Extract the [X, Y] coordinate from the center of the cell holding the provided text.  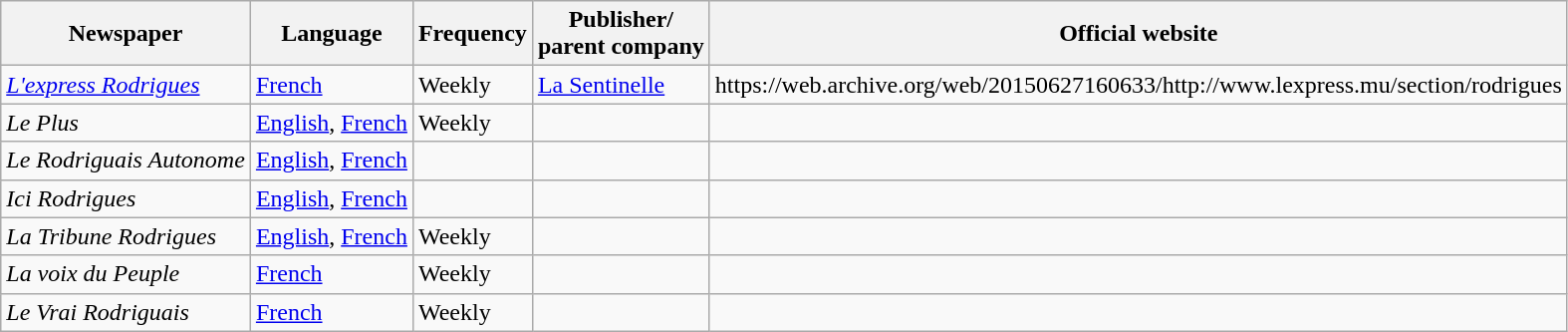
https://web.archive.org/web/20150627160633/http://www.lexpress.mu/section/rodrigues [1138, 85]
Official website [1138, 34]
Le Plus [126, 123]
Language [331, 34]
Publisher/parent company [621, 34]
Ici Rodrigues [126, 198]
L'express Rodrigues [126, 85]
La Tribune Rodrigues [126, 236]
Le Rodriguais Autonome [126, 161]
Le Vrai Rodriguais [126, 312]
Newspaper [126, 34]
La voix du Peuple [126, 274]
La Sentinelle [621, 85]
Frequency [472, 34]
